Provide the [X, Y] coordinate of the cell's center where the given text is located.  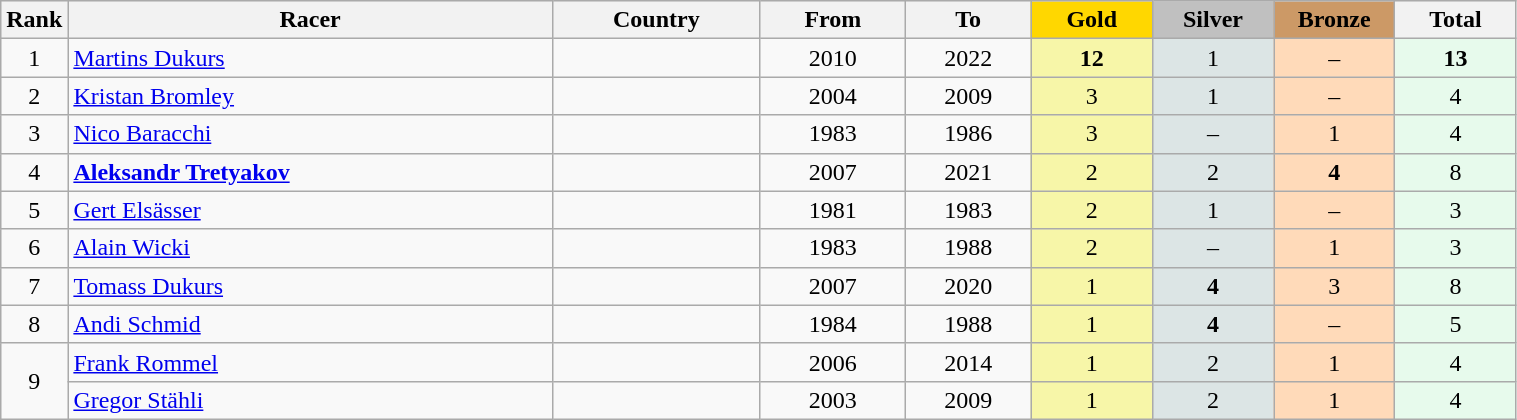
From [832, 20]
Frank Rommel [310, 362]
2014 [968, 362]
1984 [832, 324]
Aleksandr Tretyakov [310, 172]
Andi Schmid [310, 324]
9 [34, 381]
2006 [832, 362]
7 [34, 286]
1981 [832, 210]
Nico Baracchi [310, 134]
Martins Dukurs [310, 58]
Gold [1092, 20]
13 [1456, 58]
Silver [1212, 20]
2010 [832, 58]
2021 [968, 172]
Kristan Bromley [310, 96]
Racer [310, 20]
Alain Wicki [310, 248]
2003 [832, 400]
2022 [968, 58]
1986 [968, 134]
Bronze [1334, 20]
2020 [968, 286]
Gregor Stähli [310, 400]
Gert Elsässer [310, 210]
Country [656, 20]
To [968, 20]
12 [1092, 58]
Tomass Dukurs [310, 286]
6 [34, 248]
2004 [832, 96]
Total [1456, 20]
Rank [34, 20]
